Output the (X, Y) coordinate of the center of the cell containing the given text.  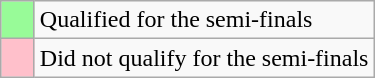
Qualified for the semi-finals (204, 20)
Did not qualify for the semi-finals (204, 58)
